Provide the (x, y) coordinate of the cell's center where the given text is located.  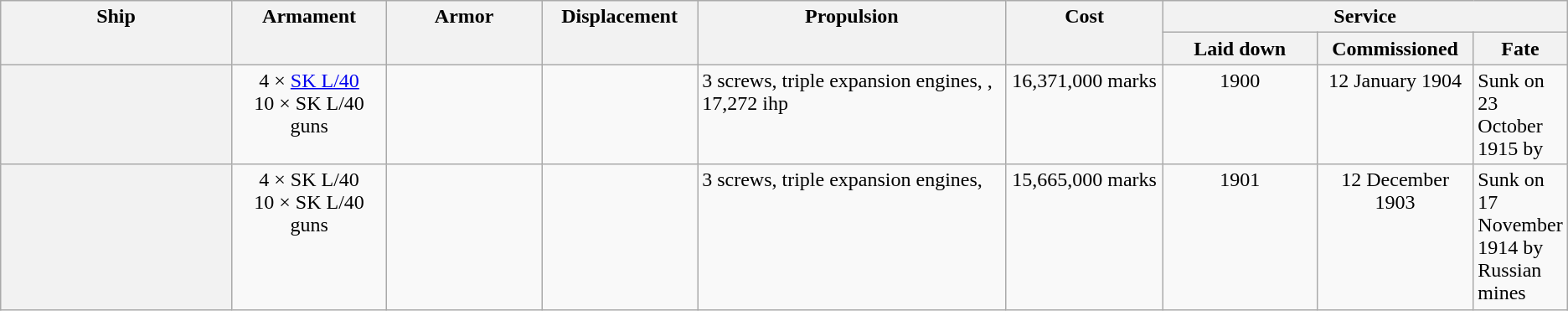
Fate (1520, 49)
Commissioned (1395, 49)
Cost (1084, 33)
Armament (309, 33)
Sunk on 17 November 1914 by Russian mines (1520, 236)
12 January 1904 (1395, 114)
Displacement (619, 33)
Service (1365, 17)
12 December 1903 (1395, 236)
Propulsion (852, 33)
1900 (1240, 114)
Armor (464, 33)
Ship (116, 33)
3 screws, triple expansion engines, (852, 236)
15,665,000 marks (1084, 236)
3 screws, triple expansion engines, , 17,272 ihp (852, 114)
Laid down (1240, 49)
1901 (1240, 236)
Sunk on 23 October 1915 by (1520, 114)
16,371,000 marks (1084, 114)
